Return the (X, Y) coordinate for the center point of the cell that contains the specified text.  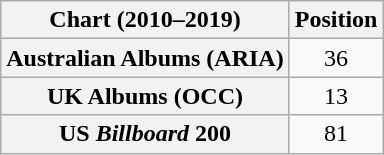
Chart (2010–2019) (145, 20)
Position (336, 20)
US Billboard 200 (145, 134)
Australian Albums (ARIA) (145, 58)
UK Albums (OCC) (145, 96)
13 (336, 96)
81 (336, 134)
36 (336, 58)
